Pinpoint the cell where the given text exists, returning its [X, Y] midpoint coordinate. 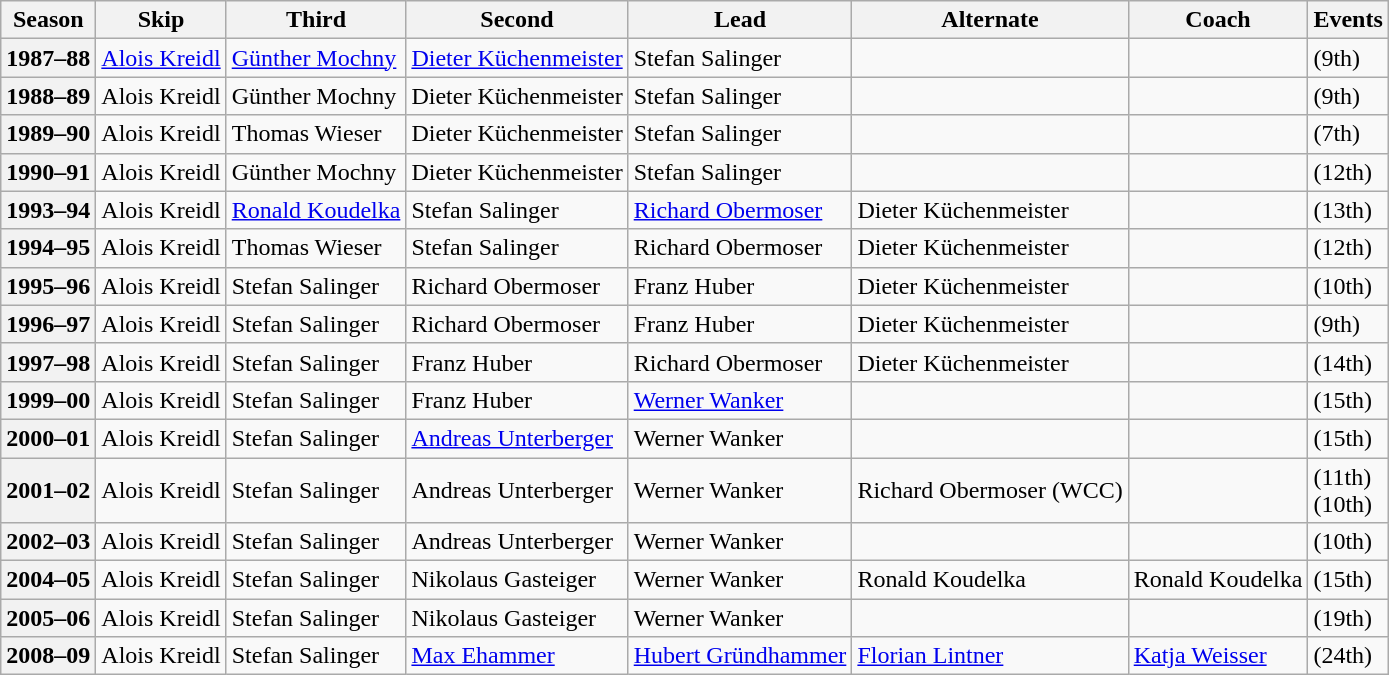
Second [517, 20]
(14th) [1348, 362]
Events [1348, 20]
2004–05 [48, 580]
1999–00 [48, 400]
1989–90 [48, 134]
1993–94 [48, 210]
1988–89 [48, 96]
1994–95 [48, 248]
2001–02 [48, 490]
Skip [161, 20]
1997–98 [48, 362]
1995–96 [48, 286]
2000–01 [48, 438]
Alternate [990, 20]
Katja Weisser [1218, 656]
Florian Lintner [990, 656]
(7th) [1348, 134]
Third [316, 20]
1990–91 [48, 172]
Max Ehammer [517, 656]
(19th) [1348, 618]
2008–09 [48, 656]
1996–97 [48, 324]
(13th) [1348, 210]
Hubert Gründhammer [740, 656]
2005–06 [48, 618]
(24th) [1348, 656]
Lead [740, 20]
Coach [1218, 20]
Season [48, 20]
1987–88 [48, 58]
Richard Obermoser (WCC) [990, 490]
(11th) (10th) [1348, 490]
2002–03 [48, 542]
